Provide the (x, y) coordinate of the cell's center where the given text is located.  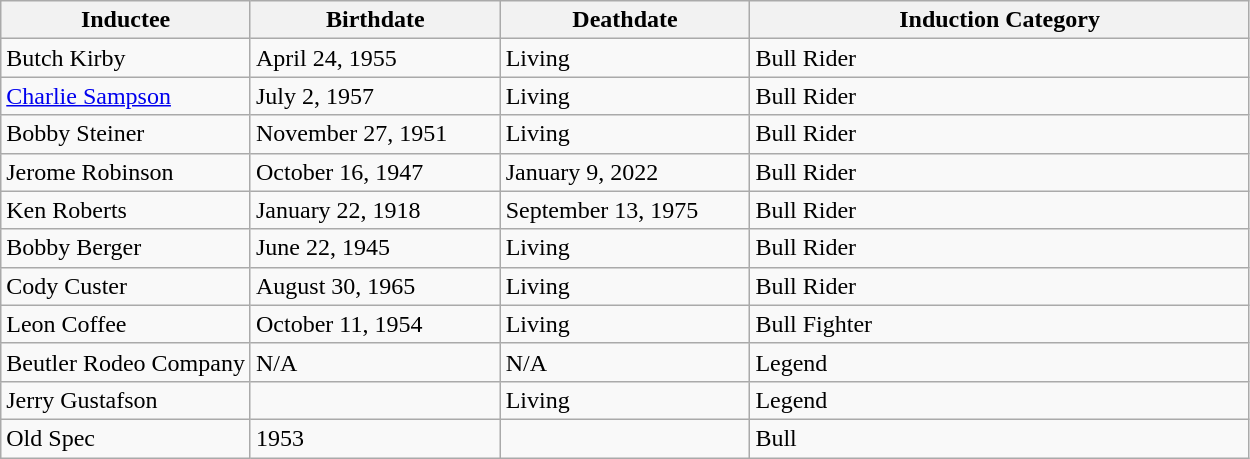
1953 (375, 438)
August 30, 1965 (375, 286)
April 24, 1955 (375, 58)
Bull Fighter (1000, 324)
Ken Roberts (126, 210)
Birthdate (375, 20)
Leon Coffee (126, 324)
January 9, 2022 (625, 172)
Deathdate (625, 20)
Bull (1000, 438)
September 13, 1975 (625, 210)
Inductee (126, 20)
Jerry Gustafson (126, 400)
June 22, 1945 (375, 248)
Old Spec (126, 438)
October 11, 1954 (375, 324)
Induction Category (1000, 20)
October 16, 1947 (375, 172)
January 22, 1918 (375, 210)
Jerome Robinson (126, 172)
July 2, 1957 (375, 96)
Bobby Berger (126, 248)
Cody Custer (126, 286)
Charlie Sampson (126, 96)
Butch Kirby (126, 58)
November 27, 1951 (375, 134)
Beutler Rodeo Company (126, 362)
Bobby Steiner (126, 134)
